Return (x, y) of the center of cell containing provided text 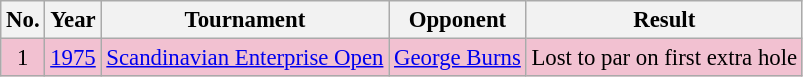
Tournament (245, 20)
Lost to par on first extra hole (664, 58)
1 (23, 58)
Result (664, 20)
Scandinavian Enterprise Open (245, 58)
Year (73, 20)
Opponent (458, 20)
1975 (73, 58)
George Burns (458, 58)
No. (23, 20)
